For the text-containing cell, return its midpoint in [x, y] coordinate format. 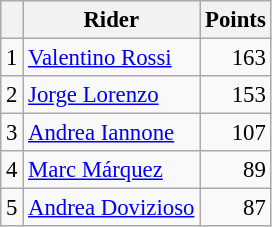
2 [12, 95]
3 [12, 133]
Andrea Iannone [112, 133]
Valentino Rossi [112, 58]
89 [236, 170]
Jorge Lorenzo [112, 95]
Rider [112, 20]
107 [236, 133]
Andrea Dovizioso [112, 208]
Marc Márquez [112, 170]
5 [12, 208]
1 [12, 58]
153 [236, 95]
4 [12, 170]
Points [236, 20]
163 [236, 58]
87 [236, 208]
